Determine the [X, Y] coordinate at the center of the cell enclosing the given text.  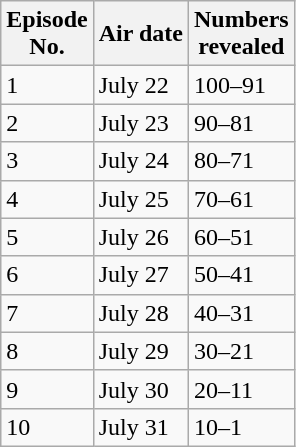
80–71 [241, 161]
20–11 [241, 389]
9 [47, 389]
July 31 [140, 427]
EpisodeNo. [47, 34]
2 [47, 123]
July 23 [140, 123]
7 [47, 313]
10 [47, 427]
July 29 [140, 351]
Numbersrevealed [241, 34]
100–91 [241, 85]
30–21 [241, 351]
6 [47, 275]
3 [47, 161]
4 [47, 199]
July 26 [140, 237]
50–41 [241, 275]
July 30 [140, 389]
July 24 [140, 161]
July 22 [140, 85]
July 27 [140, 275]
5 [47, 237]
1 [47, 85]
Air date [140, 34]
July 25 [140, 199]
60–51 [241, 237]
40–31 [241, 313]
July 28 [140, 313]
10–1 [241, 427]
8 [47, 351]
90–81 [241, 123]
70–61 [241, 199]
